Return [X, Y] of the center of cell containing provided text 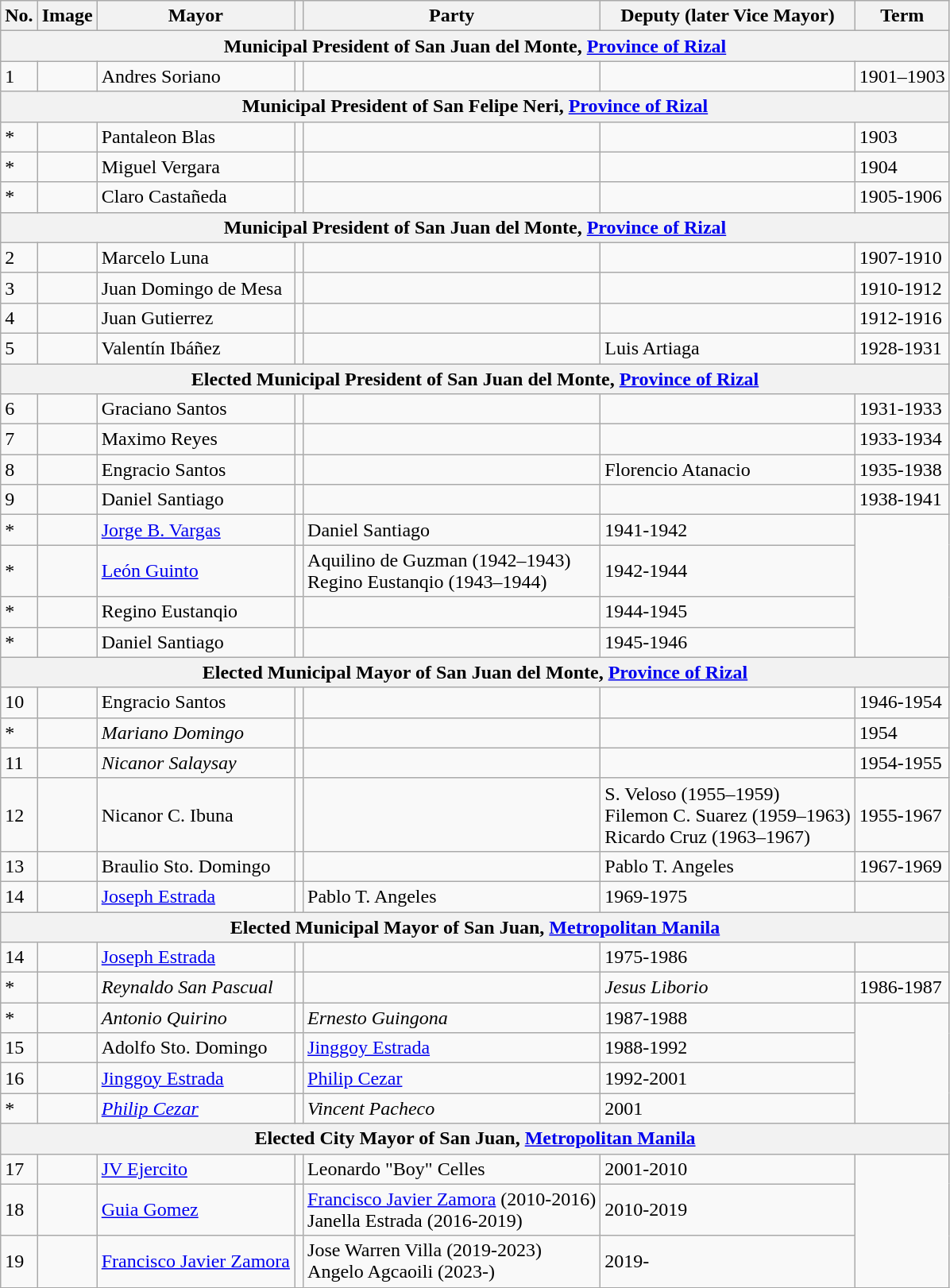
2 [19, 257]
Juan Domingo de Mesa [195, 288]
Image [67, 16]
6 [19, 409]
Elected Municipal Mayor of San Juan, Metropolitan Manila [475, 927]
2001-2010 [728, 1169]
5 [19, 348]
Jesus Liborio [728, 988]
Maximo Reyes [195, 439]
Elected Municipal Mayor of San Juan del Monte, Province of Rizal [475, 672]
León Guinto [195, 571]
1975-1986 [728, 957]
Deputy (later Vice Mayor) [728, 16]
8 [19, 470]
4 [19, 318]
10 [19, 702]
Valentín Ibáñez [195, 348]
No. [19, 16]
Antonio Quirino [195, 1018]
Vincent Pacheco [452, 1108]
1945-1946 [728, 642]
Andres Soriano [195, 76]
1928-1931 [902, 348]
9 [19, 500]
1992-2001 [728, 1078]
1938-1941 [902, 500]
1935-1938 [902, 470]
3 [19, 288]
Adolfo Sto. Domingo [195, 1048]
1933-1934 [902, 439]
Braulio Sto. Domingo [195, 866]
Nicanor C. Ibuna [195, 814]
1944-1945 [728, 612]
Regino Eustanqio [195, 612]
Graciano Santos [195, 409]
1901–1903 [902, 76]
1907-1910 [902, 257]
Jose Warren Villa (2019-2023)Angelo Agcaoili (2023-) [452, 1262]
1904 [902, 167]
Juan Gutierrez [195, 318]
2010-2019 [728, 1209]
19 [19, 1262]
7 [19, 439]
1988-1992 [728, 1048]
Miguel Vergara [195, 167]
Francisco Javier Zamora [195, 1262]
1955-1967 [902, 814]
Municipal President of San Felipe Neri, Province of Rizal [475, 106]
1987-1988 [728, 1018]
Guia Gomez [195, 1209]
Francisco Javier Zamora (2010-2016)Janella Estrada (2016-2019) [452, 1209]
1905-1906 [902, 197]
1942-1944 [728, 571]
1910-1912 [902, 288]
1946-1954 [902, 702]
Mayor [195, 16]
Reynaldo San Pascual [195, 988]
Florencio Atanacio [728, 470]
17 [19, 1169]
Term [902, 16]
Elected City Mayor of San Juan, Metropolitan Manila [475, 1139]
Jorge B. Vargas [195, 530]
Claro Castañeda [195, 197]
12 [19, 814]
1967-1969 [902, 866]
Nicanor Salaysay [195, 763]
1 [19, 76]
Luis Artiaga [728, 348]
13 [19, 866]
1954 [902, 733]
2019- [728, 1262]
Mariano Domingo [195, 733]
Party [452, 16]
15 [19, 1048]
11 [19, 763]
1954-1955 [902, 763]
1986-1987 [902, 988]
1941-1942 [728, 530]
Pantaleon Blas [195, 137]
Elected Municipal President of San Juan del Monte, Province of Rizal [475, 379]
2001 [728, 1108]
1912-1916 [902, 318]
1969-1975 [728, 896]
16 [19, 1078]
Aquilino de Guzman (1942–1943)Regino Eustanqio (1943–1944) [452, 571]
1903 [902, 137]
Marcelo Luna [195, 257]
S. Veloso (1955–1959)Filemon C. Suarez (1959–1963)Ricardo Cruz (1963–1967) [728, 814]
JV Ejercito [195, 1169]
1931-1933 [902, 409]
Leonardo "Boy" Celles [452, 1169]
18 [19, 1209]
Ernesto Guingona [452, 1018]
